Locate the cell with the specified text and output its [x, y] center coordinate. 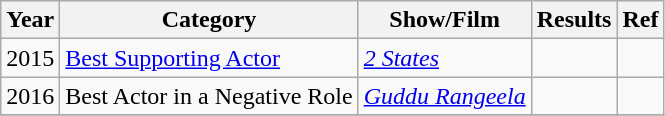
Best Actor in a Negative Role [209, 96]
Results [574, 20]
Category [209, 20]
2016 [30, 96]
Ref [640, 20]
Year [30, 20]
2015 [30, 58]
Guddu Rangeela [444, 96]
2 States [444, 58]
Best Supporting Actor [209, 58]
Show/Film [444, 20]
